Output the [x, y] coordinate of the center of the cell containing the given text.  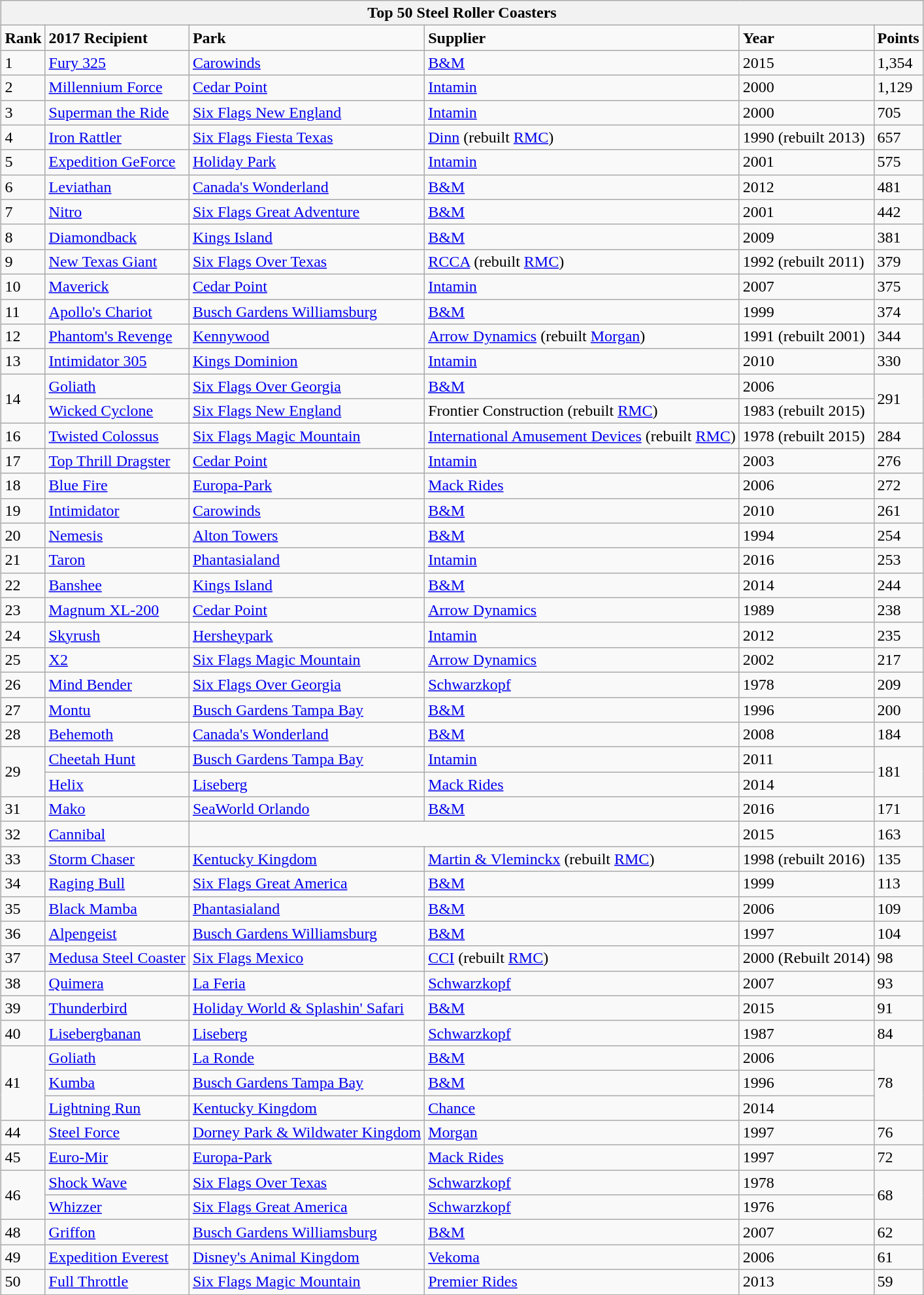
Martin & Vleminckx (rebuilt RMC) [582, 859]
4 [24, 137]
Chance [582, 1108]
1983 (rebuilt 2015) [806, 411]
Points [898, 38]
14 [24, 399]
Maverick [117, 286]
657 [898, 137]
135 [898, 859]
Park [306, 38]
1998 (rebuilt 2016) [806, 859]
284 [898, 436]
Lightning Run [117, 1108]
25 [24, 660]
Shock Wave [117, 1183]
44 [24, 1133]
Holiday World & Splashin' Safari [306, 1008]
Black Mamba [117, 909]
Year [806, 38]
261 [898, 511]
10 [24, 286]
330 [898, 362]
Kumba [117, 1083]
3 [24, 112]
78 [898, 1083]
7 [24, 212]
Banshee [117, 585]
Leviathan [117, 187]
Fury 325 [117, 63]
Apollo's Chariot [117, 312]
20 [24, 535]
62 [898, 1232]
1990 (rebuilt 2013) [806, 137]
Six Flags Great Adventure [306, 212]
Kings Dominion [306, 362]
36 [24, 933]
19 [24, 511]
Nitro [117, 212]
2 [24, 88]
Quimera [117, 983]
29 [24, 772]
45 [24, 1158]
Steel Force [117, 1133]
32 [24, 834]
Frontier Construction (rebuilt RMC) [582, 411]
Iron Rattler [117, 137]
1,129 [898, 88]
21 [24, 560]
2002 [806, 660]
244 [898, 585]
50 [24, 1282]
SeaWorld Orlando [306, 809]
Millennium Force [117, 88]
Raging Bull [117, 884]
Full Throttle [117, 1282]
Disney's Animal Kingdom [306, 1257]
84 [898, 1033]
163 [898, 834]
Hersheypark [306, 635]
Griffon [117, 1232]
171 [898, 809]
31 [24, 809]
Kennywood [306, 337]
1992 (rebuilt 2011) [806, 261]
Lisebergbanan [117, 1033]
Intimidator 305 [117, 362]
39 [24, 1008]
49 [24, 1257]
Mako [117, 809]
Helix [117, 784]
344 [898, 337]
24 [24, 635]
Alpengeist [117, 933]
Superman the Ride [117, 112]
Phantom's Revenge [117, 337]
181 [898, 772]
27 [24, 709]
46 [24, 1195]
1994 [806, 535]
Nemesis [117, 535]
International Amusement Devices (rebuilt RMC) [582, 436]
23 [24, 610]
Wicked Cyclone [117, 411]
Top Thrill Dragster [117, 461]
26 [24, 684]
Mind Bender [117, 684]
2013 [806, 1282]
93 [898, 983]
68 [898, 1195]
New Texas Giant [117, 261]
1987 [806, 1033]
1,354 [898, 63]
575 [898, 162]
CCI (rebuilt RMC) [582, 958]
Whizzer [117, 1207]
2003 [806, 461]
Expedition GeForce [117, 162]
Rank [24, 38]
Taron [117, 560]
91 [898, 1008]
Cheetah Hunt [117, 760]
13 [24, 362]
17 [24, 461]
RCCA (rebuilt RMC) [582, 261]
98 [898, 958]
38 [24, 983]
Dorney Park & Wildwater Kingdom [306, 1133]
2008 [806, 735]
72 [898, 1158]
48 [24, 1232]
Premier Rides [582, 1282]
Storm Chaser [117, 859]
Behemoth [117, 735]
Euro-Mir [117, 1158]
2009 [806, 237]
41 [24, 1083]
109 [898, 909]
Thunderbird [117, 1008]
Morgan [582, 1133]
374 [898, 312]
28 [24, 735]
705 [898, 112]
Vekoma [582, 1257]
11 [24, 312]
Medusa Steel Coaster [117, 958]
442 [898, 212]
6 [24, 187]
1976 [806, 1207]
Blue Fire [117, 486]
Twisted Colossus [117, 436]
Cannibal [117, 834]
Alton Towers [306, 535]
1978 (rebuilt 2015) [806, 436]
La Ronde [306, 1058]
375 [898, 286]
272 [898, 486]
76 [898, 1133]
113 [898, 884]
104 [898, 933]
Supplier [582, 38]
22 [24, 585]
Diamondback [117, 237]
Six Flags Fiesta Texas [306, 137]
61 [898, 1257]
Dinn (rebuilt RMC) [582, 137]
200 [898, 709]
1991 (rebuilt 2001) [806, 337]
Intimidator [117, 511]
381 [898, 237]
238 [898, 610]
Six Flags Mexico [306, 958]
379 [898, 261]
1 [24, 63]
5 [24, 162]
35 [24, 909]
253 [898, 560]
184 [898, 735]
291 [898, 399]
34 [24, 884]
40 [24, 1033]
2011 [806, 760]
16 [24, 436]
Holiday Park [306, 162]
217 [898, 660]
2000 (Rebuilt 2014) [806, 958]
12 [24, 337]
2017 Recipient [117, 38]
X2 [117, 660]
8 [24, 237]
254 [898, 535]
Top 50 Steel Roller Coasters [462, 13]
Montu [117, 709]
481 [898, 187]
276 [898, 461]
33 [24, 859]
209 [898, 684]
Skyrush [117, 635]
Expedition Everest [117, 1257]
235 [898, 635]
9 [24, 261]
37 [24, 958]
1989 [806, 610]
Magnum XL-200 [117, 610]
18 [24, 486]
59 [898, 1282]
La Feria [306, 983]
Arrow Dynamics (rebuilt Morgan) [582, 337]
